Find where the given text appears and provide that cell's center as (X, Y) coordinate. 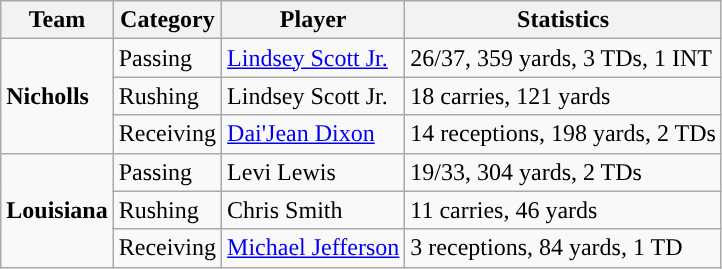
19/33, 304 yards, 2 TDs (564, 172)
Team (57, 20)
Player (314, 20)
Louisiana (57, 210)
Dai'Jean Dixon (314, 134)
14 receptions, 198 yards, 2 TDs (564, 134)
11 carries, 46 yards (564, 210)
Chris Smith (314, 210)
26/37, 359 yards, 3 TDs, 1 INT (564, 58)
18 carries, 121 yards (564, 96)
Levi Lewis (314, 172)
Michael Jefferson (314, 248)
3 receptions, 84 yards, 1 TD (564, 248)
Statistics (564, 20)
Category (167, 20)
Nicholls (57, 96)
